Pinpoint the cell where the given text exists, returning its (x, y) midpoint coordinate. 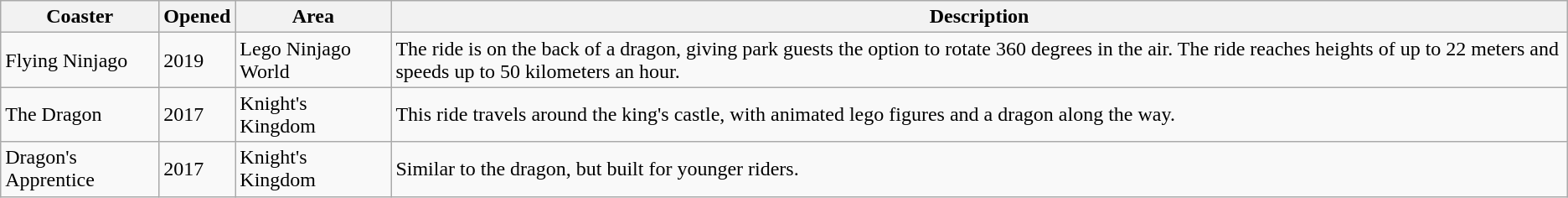
Coaster (80, 17)
Opened (198, 17)
Lego Ninjago World (313, 60)
Similar to the dragon, but built for younger riders. (979, 169)
Description (979, 17)
2019 (198, 60)
The Dragon (80, 114)
Flying Ninjago (80, 60)
Dragon's Apprentice (80, 169)
Area (313, 17)
This ride travels around the king's castle, with animated lego figures and a dragon along the way. (979, 114)
